For the text-containing cell, return its midpoint in [x, y] coordinate format. 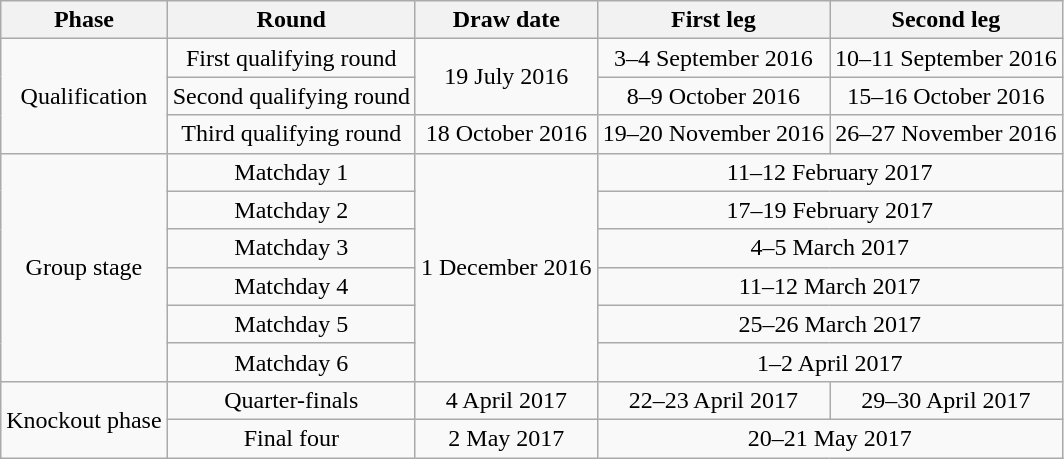
4 April 2017 [506, 400]
Draw date [506, 20]
11–12 February 2017 [830, 172]
Phase [84, 20]
29–30 April 2017 [946, 400]
Group stage [84, 267]
1 December 2016 [506, 267]
Round [291, 20]
22–23 April 2017 [713, 400]
26–27 November 2016 [946, 134]
8–9 October 2016 [713, 96]
15–16 October 2016 [946, 96]
Matchday 5 [291, 324]
Knockout phase [84, 419]
10–11 September 2016 [946, 58]
Matchday 4 [291, 286]
Quarter-finals [291, 400]
4–5 March 2017 [830, 248]
19 July 2016 [506, 77]
25–26 March 2017 [830, 324]
2 May 2017 [506, 438]
1–2 April 2017 [830, 362]
Second qualifying round [291, 96]
3–4 September 2016 [713, 58]
Second leg [946, 20]
Matchday 3 [291, 248]
19–20 November 2016 [713, 134]
Matchday 6 [291, 362]
Matchday 1 [291, 172]
11–12 March 2017 [830, 286]
17–19 February 2017 [830, 210]
Qualification [84, 96]
Matchday 2 [291, 210]
First leg [713, 20]
Third qualifying round [291, 134]
Final four [291, 438]
First qualifying round [291, 58]
18 October 2016 [506, 134]
20–21 May 2017 [830, 438]
